Scan for the cell matching the given text and deliver its (X, Y) coordinate at center. 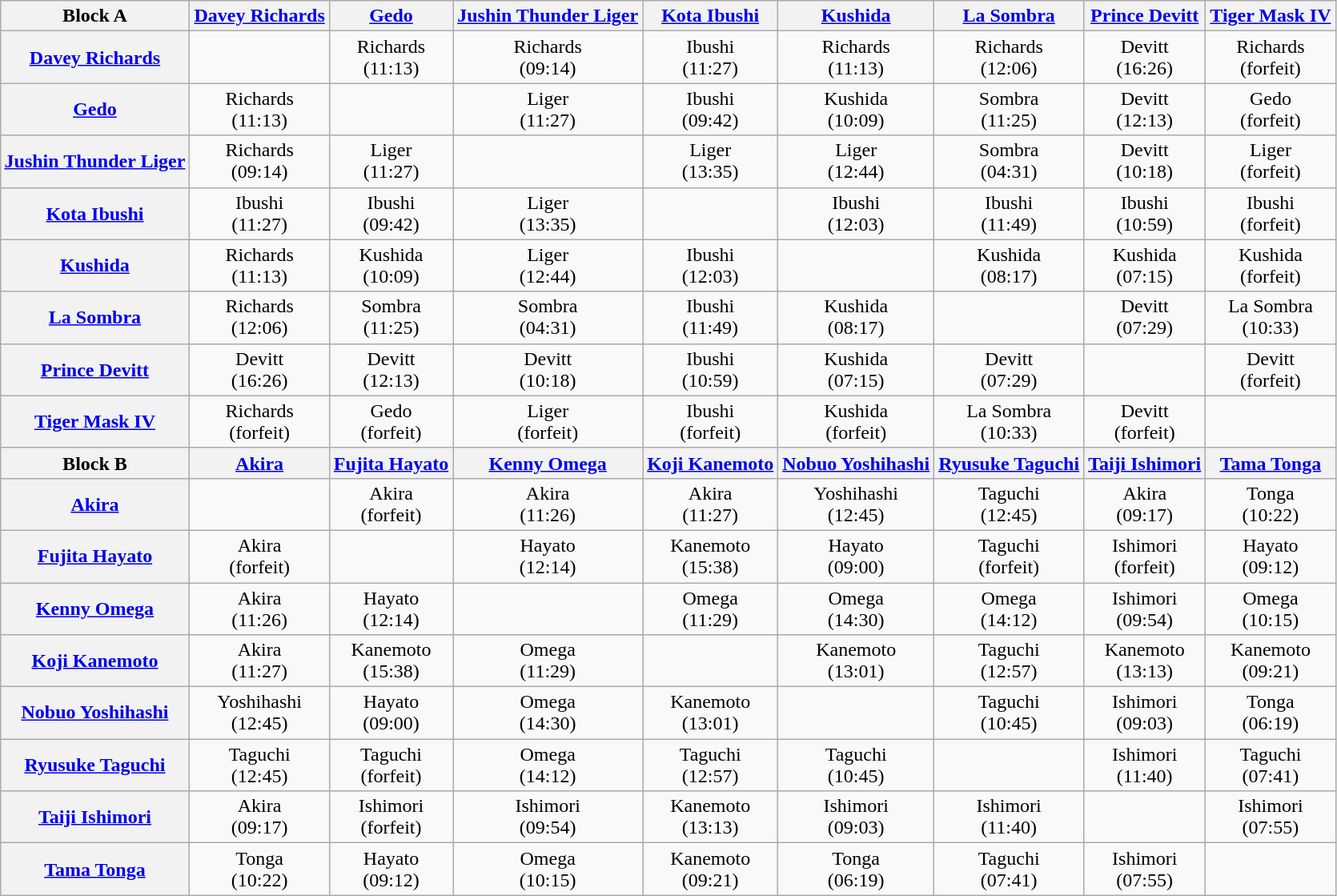
Block A (94, 16)
Block B (94, 463)
